Detect which cell encompasses the target text, then output its [X, Y] center coordinate. 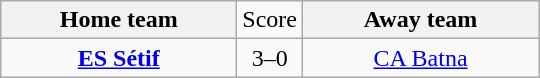
ES Sétif [119, 58]
Home team [119, 20]
CA Batna [421, 58]
Score [270, 20]
3–0 [270, 58]
Away team [421, 20]
